Find where the given text appears and provide that cell's center as (X, Y) coordinate. 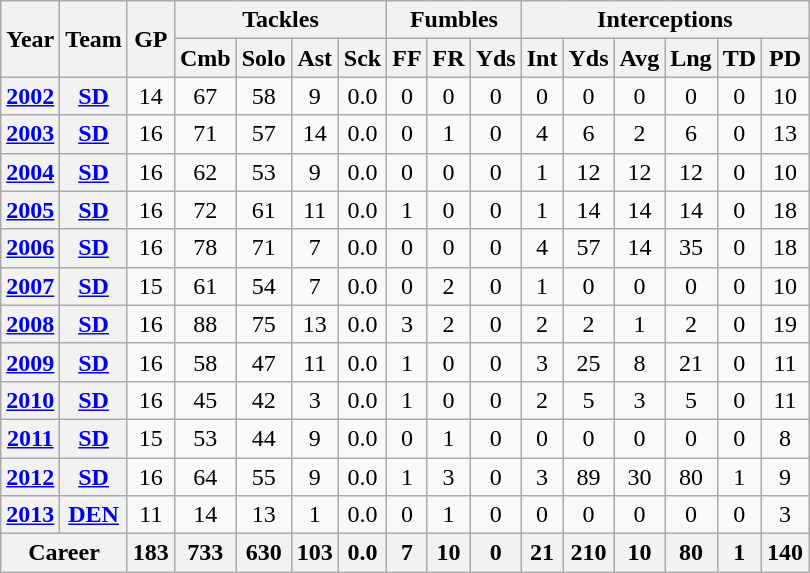
PD (786, 58)
2011 (30, 438)
35 (691, 248)
25 (588, 362)
62 (205, 172)
2012 (30, 477)
Int (542, 58)
DEN (94, 515)
2006 (30, 248)
Avg (640, 58)
630 (264, 553)
2009 (30, 362)
Interceptions (664, 20)
Tackles (280, 20)
Lng (691, 58)
30 (640, 477)
64 (205, 477)
140 (786, 553)
Cmb (205, 58)
210 (588, 553)
42 (264, 400)
54 (264, 286)
183 (150, 553)
TD (739, 58)
44 (264, 438)
72 (205, 210)
2002 (30, 96)
2004 (30, 172)
2010 (30, 400)
Year (30, 39)
Fumbles (454, 20)
2003 (30, 134)
75 (264, 324)
Team (94, 39)
Ast (314, 58)
47 (264, 362)
Solo (264, 58)
733 (205, 553)
78 (205, 248)
FF (407, 58)
Career (64, 553)
Sck (362, 58)
88 (205, 324)
89 (588, 477)
GP (150, 39)
103 (314, 553)
2008 (30, 324)
19 (786, 324)
2007 (30, 286)
2005 (30, 210)
55 (264, 477)
FR (448, 58)
67 (205, 96)
45 (205, 400)
2013 (30, 515)
